Scan for the cell matching the given text and deliver its (X, Y) coordinate at center. 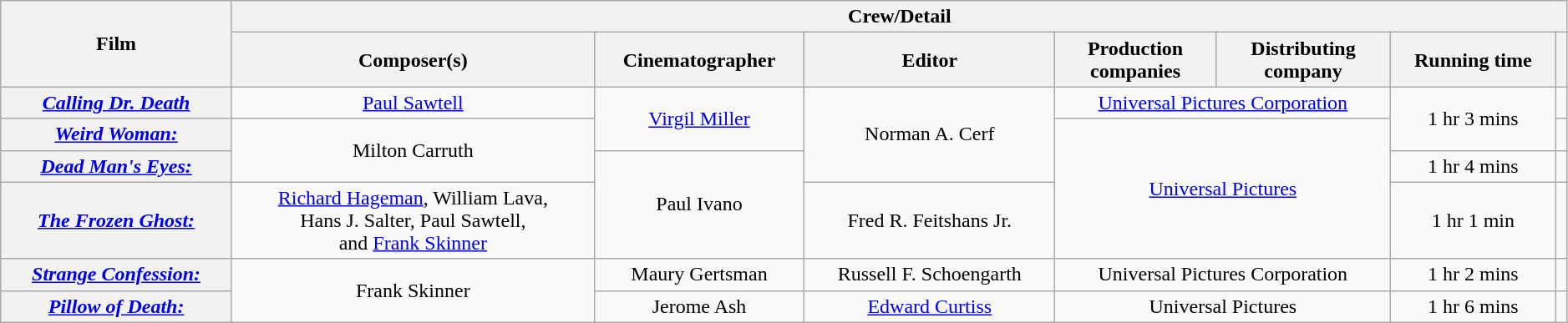
Distributing company (1303, 60)
1 hr 2 mins (1474, 275)
1 hr 1 min (1474, 220)
Frank Skinner (413, 290)
The Frozen Ghost: (117, 220)
1 hr 3 mins (1474, 119)
Composer(s) (413, 60)
Maury Gertsman (698, 275)
Virgil Miller (698, 119)
Crew/Detail (899, 17)
Strange Confession: (117, 275)
Production companies (1135, 60)
Weird Woman: (117, 134)
Calling Dr. Death (117, 103)
Paul Sawtell (413, 103)
Dead Man's Eyes: (117, 166)
Norman A. Cerf (930, 134)
1 hr 6 mins (1474, 306)
Editor (930, 60)
1 hr 4 mins (1474, 166)
Running time (1474, 60)
Jerome Ash (698, 306)
Russell F. Schoengarth (930, 275)
Fred R. Feitshans Jr. (930, 220)
Edward Curtiss (930, 306)
Milton Carruth (413, 150)
Pillow of Death: (117, 306)
Paul Ivano (698, 204)
Cinematographer (698, 60)
Film (117, 43)
Richard Hageman, William Lava, Hans J. Salter, Paul Sawtell, and Frank Skinner (413, 220)
